Scan for the cell matching the given text and deliver its (X, Y) coordinate at center. 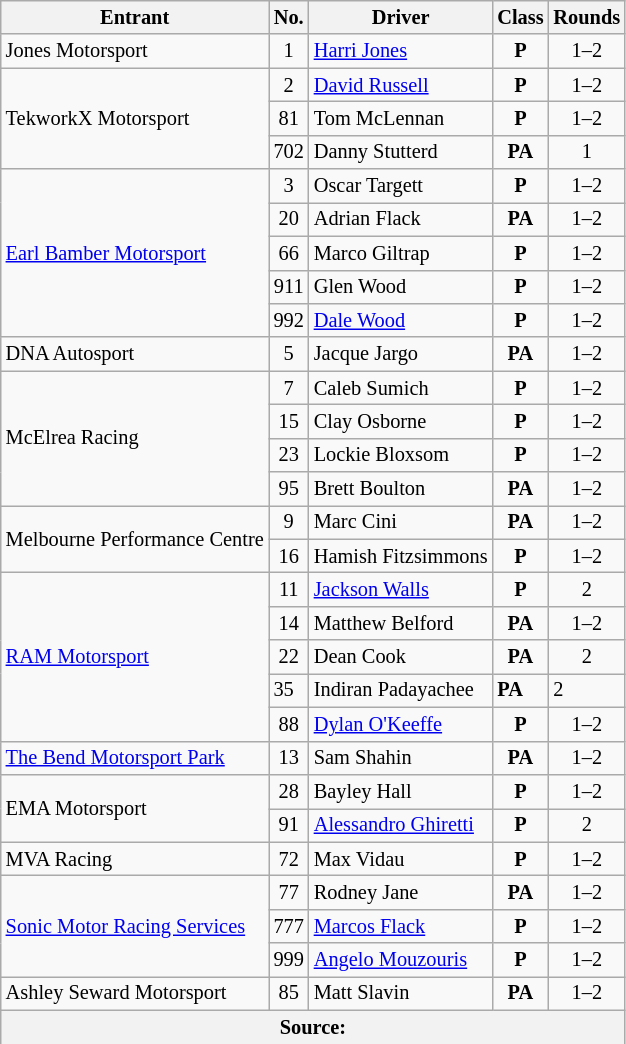
777 (289, 926)
95 (289, 489)
Marco Giltrap (401, 253)
Angelo Mouzouris (401, 960)
66 (289, 253)
Marcos Flack (401, 926)
702 (289, 152)
DNA Autosport (135, 354)
Ashley Seward Motorsport (135, 993)
Driver (401, 17)
Sonic Motor Racing Services (135, 926)
Brett Boulton (401, 489)
7 (289, 388)
Earl Bamber Motorsport (135, 253)
Source: (313, 1027)
RAM Motorsport (135, 656)
23 (289, 455)
David Russell (401, 85)
TekworkX Motorsport (135, 118)
Sam Shahin (401, 758)
81 (289, 118)
11 (289, 589)
Marc Cini (401, 522)
Caleb Sumich (401, 388)
Dylan O'Keeffe (401, 724)
22 (289, 657)
Jackson Walls (401, 589)
Bayley Hall (401, 791)
Harri Jones (401, 51)
15 (289, 421)
Rodney Jane (401, 892)
Jones Motorsport (135, 51)
3 (289, 186)
14 (289, 623)
Rounds (588, 17)
Hamish Fitzsimmons (401, 556)
Adrian Flack (401, 219)
Dean Cook (401, 657)
Alessandro Ghiretti (401, 825)
911 (289, 287)
Max Vidau (401, 859)
992 (289, 320)
Tom McLennan (401, 118)
The Bend Motorsport Park (135, 758)
85 (289, 993)
72 (289, 859)
No. (289, 17)
Jacque Jargo (401, 354)
Entrant (135, 17)
Oscar Targett (401, 186)
77 (289, 892)
Dale Wood (401, 320)
999 (289, 960)
Matt Slavin (401, 993)
Matthew Belford (401, 623)
16 (289, 556)
Indiran Padayachee (401, 690)
13 (289, 758)
Lockie Bloxsom (401, 455)
9 (289, 522)
Melbourne Performance Centre (135, 538)
28 (289, 791)
MVA Racing (135, 859)
88 (289, 724)
35 (289, 690)
Class (520, 17)
McElrea Racing (135, 438)
Clay Osborne (401, 421)
Glen Wood (401, 287)
EMA Motorsport (135, 808)
Danny Stutterd (401, 152)
91 (289, 825)
5 (289, 354)
20 (289, 219)
